Provide the [X, Y] coordinate of the cell's center where the given text is located.  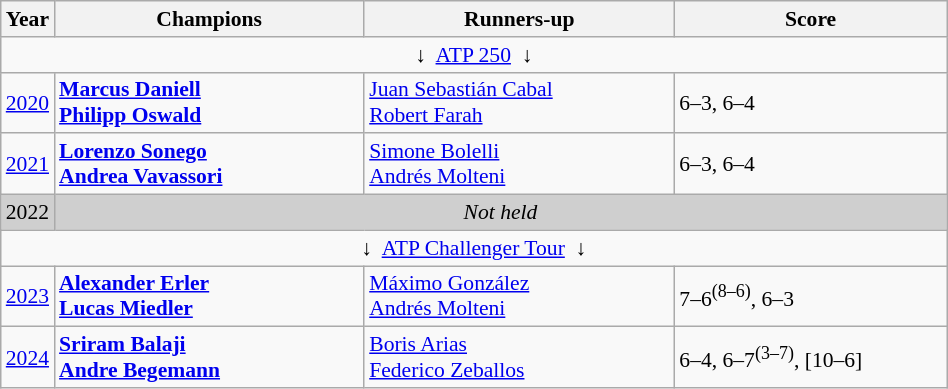
2021 [28, 164]
6–4, 6–7(3–7), [10–6] [810, 358]
Juan Sebastián Cabal Robert Farah [519, 102]
2023 [28, 296]
Máximo González Andrés Molteni [519, 296]
↓ ATP 250 ↓ [474, 55]
Boris Arias Federico Zeballos [519, 358]
Runners-up [519, 19]
Not held [500, 213]
Alexander Erler Lucas Miedler [209, 296]
Simone Bolelli Andrés Molteni [519, 164]
Champions [209, 19]
Sriram Balaji Andre Begemann [209, 358]
2024 [28, 358]
Marcus Daniell Philipp Oswald [209, 102]
Lorenzo Sonego Andrea Vavassori [209, 164]
2020 [28, 102]
↓ ATP Challenger Tour ↓ [474, 248]
2022 [28, 213]
Score [810, 19]
Year [28, 19]
7–6(8–6), 6–3 [810, 296]
